Identify which cell holds the provided text, then report its (x, y) central coordinate. 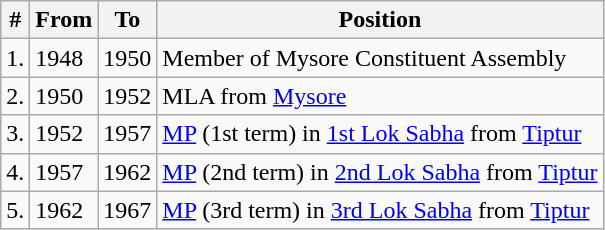
To (128, 20)
2. (16, 96)
1948 (64, 58)
Position (380, 20)
4. (16, 172)
Member of Mysore Constituent Assembly (380, 58)
MP (2nd term) in 2nd Lok Sabha from Tiptur (380, 172)
3. (16, 134)
5. (16, 210)
1967 (128, 210)
1. (16, 58)
MLA from Mysore (380, 96)
From (64, 20)
MP (1st term) in 1st Lok Sabha from Tiptur (380, 134)
MP (3rd term) in 3rd Lok Sabha from Tiptur (380, 210)
# (16, 20)
